From the cell containing the given text, extract its center point as [x, y] coordinate. 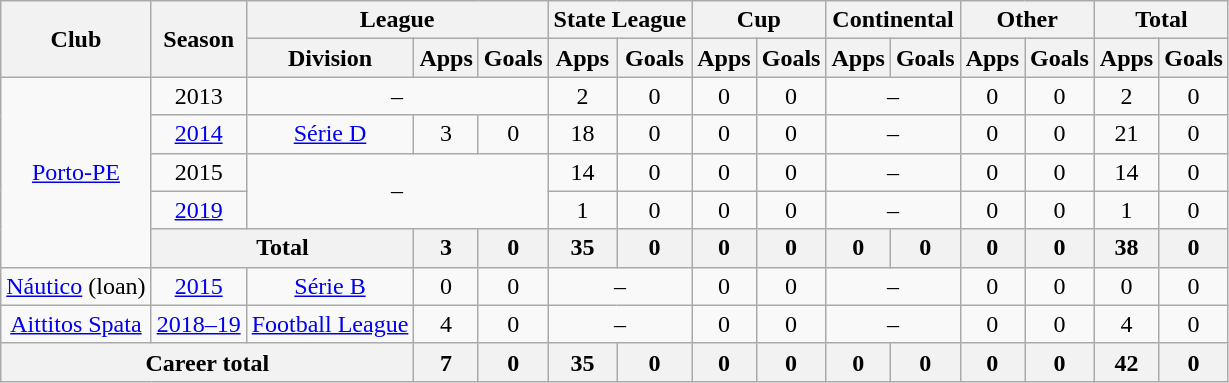
Aittitos Spata [76, 324]
Career total [208, 362]
Club [76, 39]
Continental [893, 20]
Other [1027, 20]
2018–19 [198, 324]
Náutico (loan) [76, 286]
Football League [330, 324]
Cup [759, 20]
Série D [330, 134]
State League [620, 20]
Division [330, 58]
18 [582, 134]
42 [1126, 362]
Season [198, 39]
2013 [198, 96]
Porto-PE [76, 172]
7 [446, 362]
Série B [330, 286]
2019 [198, 210]
League [397, 20]
38 [1126, 248]
2014 [198, 134]
21 [1126, 134]
